Scan for the cell matching the given text and deliver its (x, y) coordinate at center. 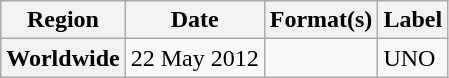
Label (413, 20)
Region (63, 20)
22 May 2012 (194, 58)
UNO (413, 58)
Worldwide (63, 58)
Format(s) (321, 20)
Date (194, 20)
